Search for the cell housing the specified text and yield its [X, Y] center coordinate. 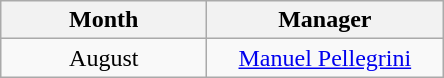
Manuel Pellegrini [325, 58]
Month [104, 20]
August [104, 58]
Manager [325, 20]
